Locate the cell with the specified text and output its [x, y] center coordinate. 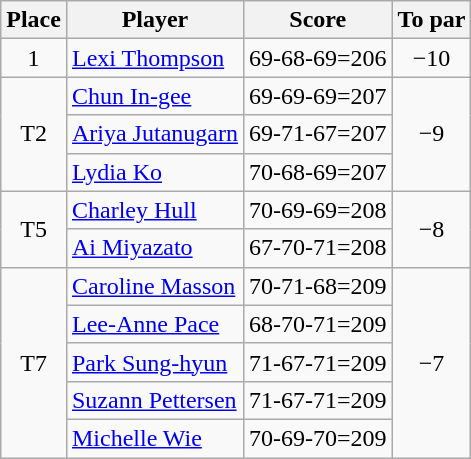
Michelle Wie [154, 438]
70-69-69=208 [318, 210]
70-68-69=207 [318, 172]
T2 [34, 134]
−9 [432, 134]
Score [318, 20]
Lee-Anne Pace [154, 324]
69-69-69=207 [318, 96]
−7 [432, 362]
Lydia Ko [154, 172]
Ai Miyazato [154, 248]
70-71-68=209 [318, 286]
Place [34, 20]
69-68-69=206 [318, 58]
Park Sung-hyun [154, 362]
−8 [432, 229]
Charley Hull [154, 210]
Caroline Masson [154, 286]
Lexi Thompson [154, 58]
1 [34, 58]
Ariya Jutanugarn [154, 134]
70-69-70=209 [318, 438]
Chun In-gee [154, 96]
68-70-71=209 [318, 324]
T5 [34, 229]
Suzann Pettersen [154, 400]
T7 [34, 362]
−10 [432, 58]
69-71-67=207 [318, 134]
67-70-71=208 [318, 248]
To par [432, 20]
Player [154, 20]
